Find where the given text appears and provide that cell's center as (X, Y) coordinate. 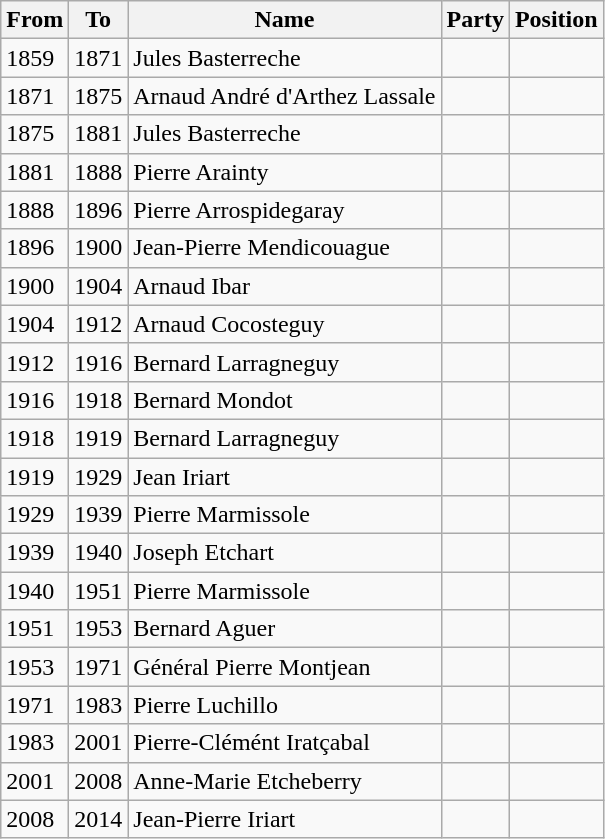
Joseph Etchart (284, 553)
Party (475, 20)
Pierre-Clémént Iratçabal (284, 743)
From (35, 20)
2014 (98, 819)
Bernard Mondot (284, 400)
Position (556, 20)
Arnaud Cocosteguy (284, 324)
Anne-Marie Etcheberry (284, 781)
Jean-Pierre Iriart (284, 819)
Arnaud André d'Arthez Lassale (284, 96)
To (98, 20)
1859 (35, 58)
Général Pierre Montjean (284, 667)
Pierre Luchillo (284, 705)
Jean Iriart (284, 477)
Pierre Arrospidegaray (284, 210)
Bernard Aguer (284, 629)
Jean-Pierre Mendicouague (284, 248)
Name (284, 20)
Pierre Arainty (284, 172)
Arnaud Ibar (284, 286)
